Return the [x, y] coordinate for the center point of the cell that contains the specified text.  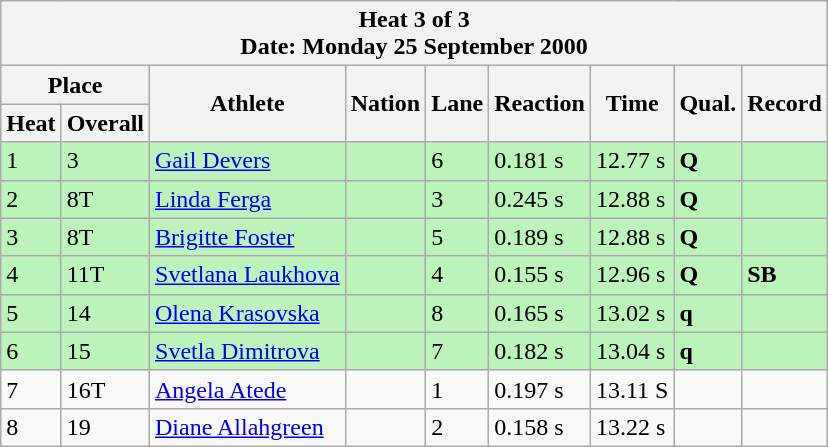
Time [632, 104]
0.181 s [540, 161]
13.11 S [632, 389]
13.04 s [632, 351]
14 [105, 313]
15 [105, 351]
11T [105, 275]
0.245 s [540, 199]
12.77 s [632, 161]
0.182 s [540, 351]
Svetlana Laukhova [248, 275]
Olena Krasovska [248, 313]
SB [785, 275]
Gail Devers [248, 161]
0.189 s [540, 237]
12.96 s [632, 275]
Nation [385, 104]
Svetla Dimitrova [248, 351]
Linda Ferga [248, 199]
19 [105, 427]
Qual. [708, 104]
Athlete [248, 104]
Diane Allahgreen [248, 427]
0.155 s [540, 275]
0.165 s [540, 313]
0.158 s [540, 427]
Overall [105, 123]
Angela Atede [248, 389]
Record [785, 104]
13.02 s [632, 313]
Heat 3 of 3 Date: Monday 25 September 2000 [414, 34]
0.197 s [540, 389]
Lane [458, 104]
Heat [31, 123]
13.22 s [632, 427]
Brigitte Foster [248, 237]
Reaction [540, 104]
Place [76, 85]
16T [105, 389]
